Output the [x, y] coordinate of the center of the cell containing the given text.  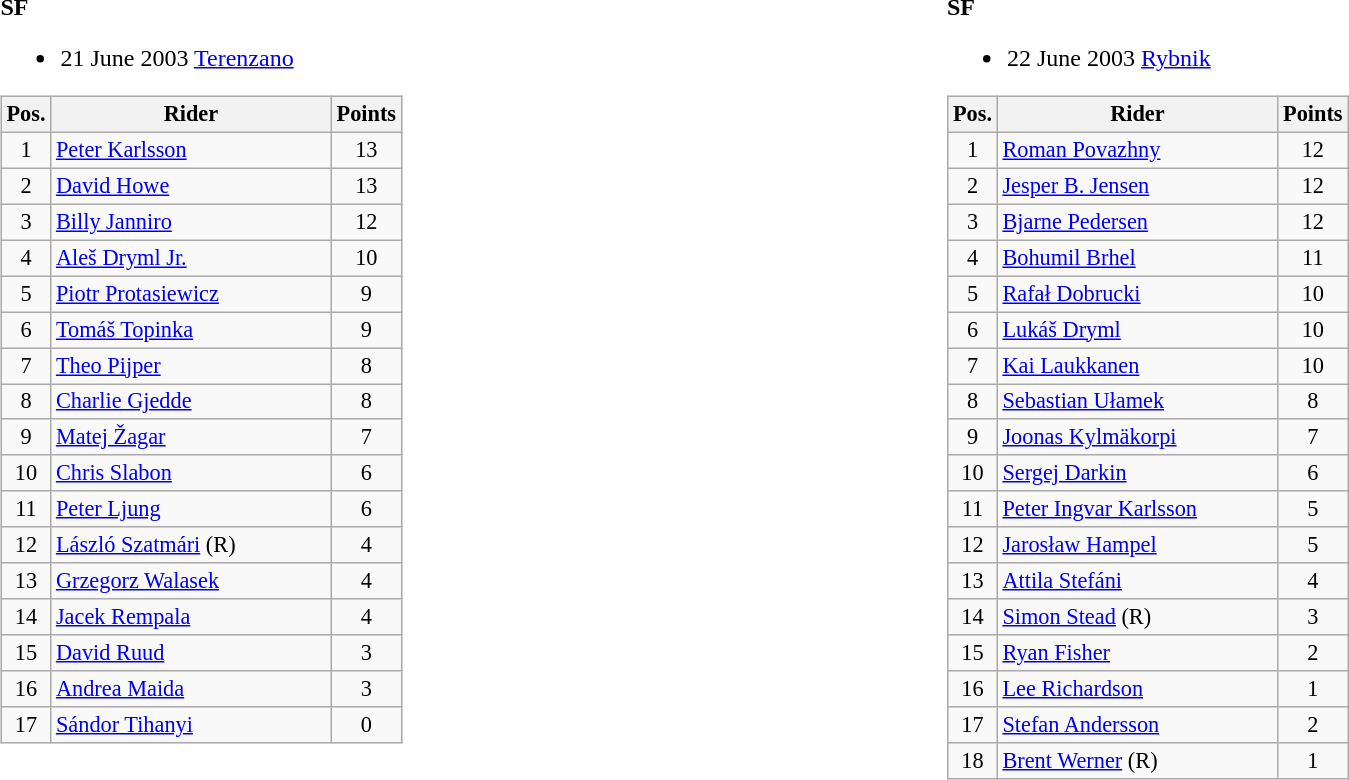
0 [366, 725]
Simon Stead (R) [1137, 617]
Peter Karlsson [191, 150]
Aleš Dryml Jr. [191, 258]
Piotr Protasiewicz [191, 294]
David Ruud [191, 653]
Jacek Rempala [191, 617]
Attila Stefáni [1137, 581]
Tomáš Topinka [191, 330]
Sebastian Ułamek [1137, 402]
Rafał Dobrucki [1137, 294]
Jarosław Hampel [1137, 545]
David Howe [191, 186]
Sándor Tihanyi [191, 725]
Andrea Maida [191, 689]
László Szatmári (R) [191, 545]
Peter Ljung [191, 509]
Lukáš Dryml [1137, 330]
Grzegorz Walasek [191, 581]
Lee Richardson [1137, 689]
Charlie Gjedde [191, 402]
Roman Povazhny [1137, 150]
Theo Pijper [191, 366]
Matej Žagar [191, 437]
Ryan Fisher [1137, 653]
Stefan Andersson [1137, 725]
Bohumil Brhel [1137, 258]
Jesper B. Jensen [1137, 186]
Joonas Kylmäkorpi [1137, 437]
Sergej Darkin [1137, 473]
18 [972, 761]
Billy Janniro [191, 222]
Kai Laukkanen [1137, 366]
Brent Werner (R) [1137, 761]
Peter Ingvar Karlsson [1137, 509]
Bjarne Pedersen [1137, 222]
Chris Slabon [191, 473]
